Return (x, y) of the center of cell containing provided text 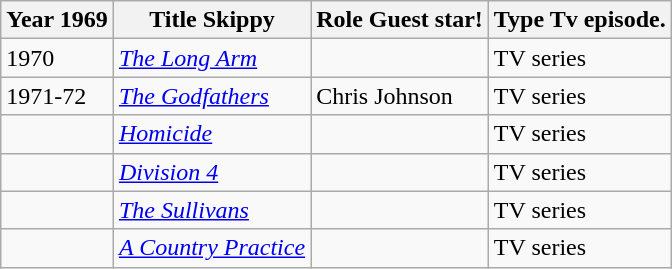
Type Tv episode. (580, 20)
Year 1969 (58, 20)
Title Skippy (212, 20)
Role Guest star! (400, 20)
Homicide (212, 134)
Division 4 (212, 172)
The Long Arm (212, 58)
The Godfathers (212, 96)
A Country Practice (212, 248)
The Sullivans (212, 210)
1971-72 (58, 96)
1970 (58, 58)
Chris Johnson (400, 96)
